Locate the cell with the specified text and output its [x, y] center coordinate. 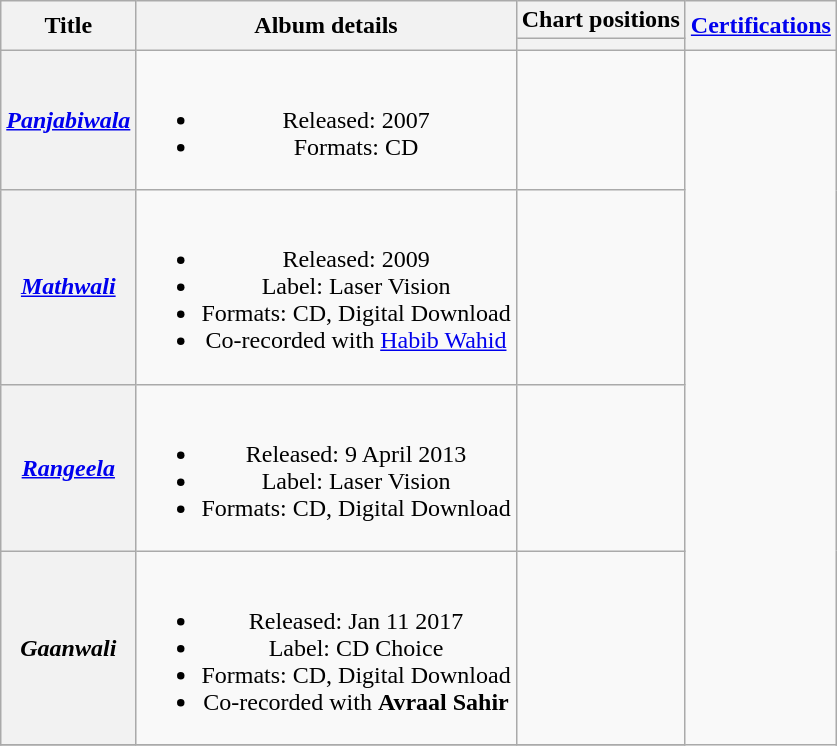
Released: Jan 11 2017Label: CD ChoiceFormats: CD, Digital DownloadCo-recorded with Avraal Sahir [326, 648]
Panjabiwala [68, 120]
Rangeela [68, 468]
Released: 9 April 2013Label: Laser VisionFormats: CD, Digital Download [326, 468]
Released: 2007Formats: CD [326, 120]
Gaanwali [68, 648]
Certifications [760, 26]
Album details [326, 26]
Mathwali [68, 287]
Released: 2009Label: Laser VisionFormats: CD, Digital DownloadCo-recorded with Habib Wahid [326, 287]
Chart positions [600, 20]
Title [68, 26]
